Identify which cell holds the provided text, then report its [X, Y] central coordinate. 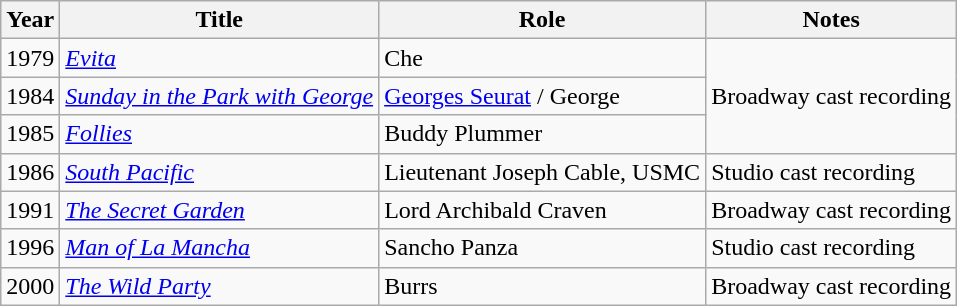
The Secret Garden [220, 210]
The Wild Party [220, 286]
1979 [30, 58]
Lord Archibald Craven [542, 210]
Lieutenant Joseph Cable, USMC [542, 172]
1984 [30, 96]
1996 [30, 248]
Year [30, 20]
Sancho Panza [542, 248]
Georges Seurat / George [542, 96]
Che [542, 58]
Title [220, 20]
Role [542, 20]
1986 [30, 172]
South Pacific [220, 172]
Notes [832, 20]
Sunday in the Park with George [220, 96]
1985 [30, 134]
2000 [30, 286]
Man of La Mancha [220, 248]
Buddy Plummer [542, 134]
Follies [220, 134]
1991 [30, 210]
Burrs [542, 286]
Evita [220, 58]
